Output the [X, Y] coordinate of the center of the cell containing the given text.  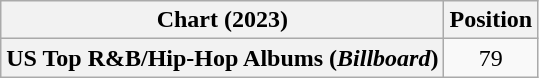
79 [491, 58]
Chart (2023) [222, 20]
Position [491, 20]
US Top R&B/Hip-Hop Albums (Billboard) [222, 58]
